Locate the cell with the specified text and output its (x, y) center coordinate. 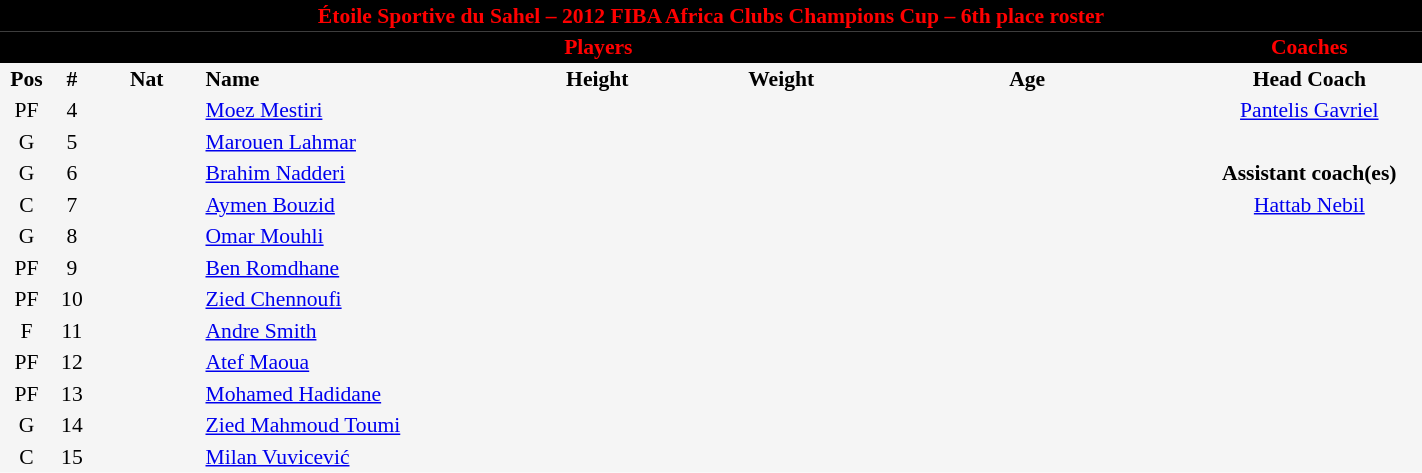
Assistant coach(es) (1310, 174)
# (72, 79)
Zied Mahmoud Toumi (346, 426)
Zied Chennoufi (346, 300)
7 (72, 205)
Coaches (1310, 48)
12 (72, 362)
Age (1028, 79)
Ben Romdhane (346, 268)
Milan Vuvicević (346, 457)
5 (72, 142)
Weight (782, 79)
14 (72, 426)
13 (72, 394)
Pantelis Gavriel (1310, 110)
Marouen Lahmar (346, 142)
Name (346, 79)
6 (72, 174)
Height (598, 79)
Hattab Nebil (1310, 205)
15 (72, 457)
8 (72, 236)
Atef Maoua (346, 362)
Mohamed Hadidane (346, 394)
Pos (26, 79)
Moez Mestiri (346, 110)
F (26, 331)
4 (72, 110)
Head Coach (1310, 79)
Étoile Sportive du Sahel – 2012 FIBA Africa Clubs Champions Cup – 6th place roster (711, 16)
Omar Mouhli (346, 236)
10 (72, 300)
Aymen Bouzid (346, 205)
Andre Smith (346, 331)
9 (72, 268)
Nat (147, 79)
11 (72, 331)
Brahim Nadderi (346, 174)
Players (598, 48)
